For the text-containing cell, return its midpoint in (x, y) coordinate format. 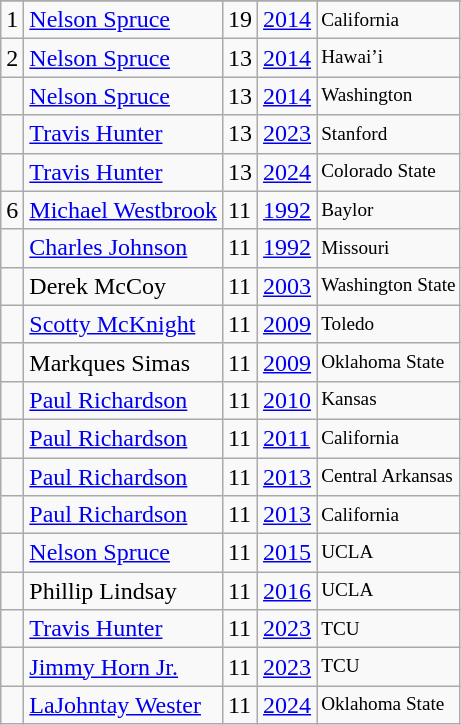
Markques Simas (124, 362)
6 (12, 210)
Derek McCoy (124, 286)
2003 (288, 286)
Stanford (389, 134)
Jimmy Horn Jr. (124, 667)
2015 (288, 553)
LaJohntay Wester (124, 705)
Washington State (389, 286)
2016 (288, 591)
Kansas (389, 400)
Central Arkansas (389, 477)
1 (12, 20)
Hawai’i (389, 58)
Toledo (389, 324)
Washington (389, 96)
Missouri (389, 248)
Colorado State (389, 172)
19 (240, 20)
Phillip Lindsay (124, 591)
2 (12, 58)
Charles Johnson (124, 248)
2010 (288, 400)
Baylor (389, 210)
2011 (288, 438)
Michael Westbrook (124, 210)
Scotty McKnight (124, 324)
